Scan for the cell matching the given text and deliver its (X, Y) coordinate at center. 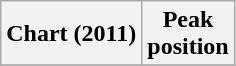
Peakposition (188, 34)
Chart (2011) (72, 34)
